Return the [x, y] coordinate for the center point of the cell that contains the specified text.  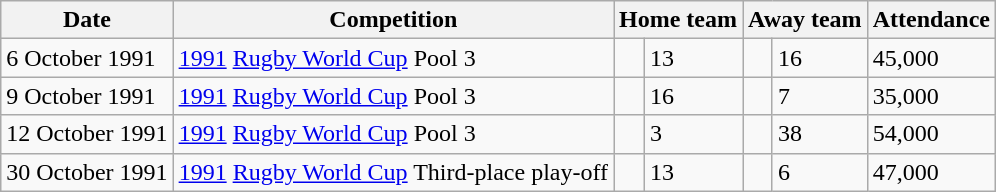
12 October 1991 [87, 134]
6 October 1991 [87, 58]
Away team [806, 20]
Attendance [931, 20]
54,000 [931, 134]
6 [820, 172]
1991 Rugby World Cup Third-place play-off [393, 172]
38 [820, 134]
30 October 1991 [87, 172]
Home team [678, 20]
7 [820, 96]
45,000 [931, 58]
Date [87, 20]
9 October 1991 [87, 96]
35,000 [931, 96]
Competition [393, 20]
47,000 [931, 172]
3 [693, 134]
